Output the (x, y) coordinate of the center of the cell containing the given text.  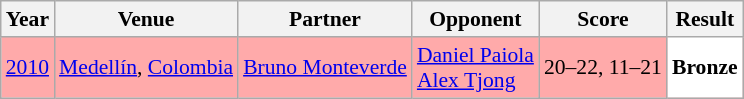
Bruno Monteverde (325, 68)
Medellín, Colombia (146, 68)
2010 (28, 68)
Year (28, 19)
Partner (325, 19)
Venue (146, 19)
Score (603, 19)
Opponent (476, 19)
Bronze (705, 68)
20–22, 11–21 (603, 68)
Daniel Paiola Alex Tjong (476, 68)
Result (705, 19)
